Capture the cell that displays the provided text and extract its [x, y] central coordinate. 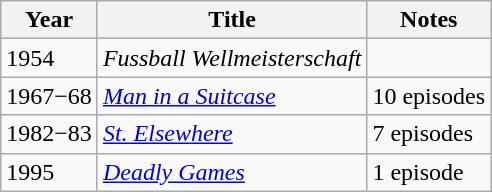
1982−83 [50, 134]
7 episodes [429, 134]
Year [50, 20]
St. Elsewhere [232, 134]
1 episode [429, 172]
Deadly Games [232, 172]
Notes [429, 20]
Fussball Wellmeisterschaft [232, 58]
Title [232, 20]
1954 [50, 58]
10 episodes [429, 96]
1995 [50, 172]
1967−68 [50, 96]
Man in a Suitcase [232, 96]
